For the text-containing cell, return its midpoint in (x, y) coordinate format. 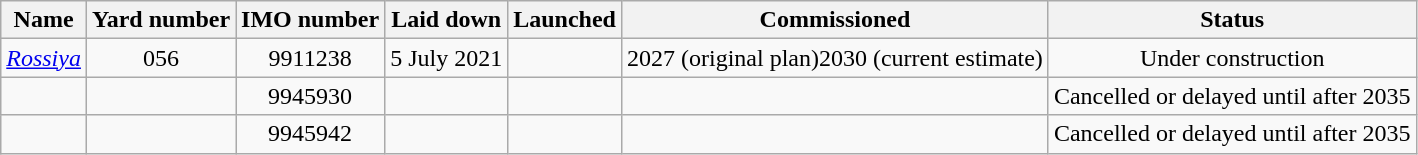
Rossiya (44, 58)
9945942 (310, 134)
2027 (original plan)2030 (current estimate) (834, 58)
5 July 2021 (446, 58)
Commissioned (834, 20)
Yard number (160, 20)
056 (160, 58)
Under construction (1232, 58)
Laid down (446, 20)
9945930 (310, 96)
Launched (565, 20)
IMO number (310, 20)
Name (44, 20)
Status (1232, 20)
9911238 (310, 58)
